Pinpoint the cell where the given text exists, returning its [x, y] midpoint coordinate. 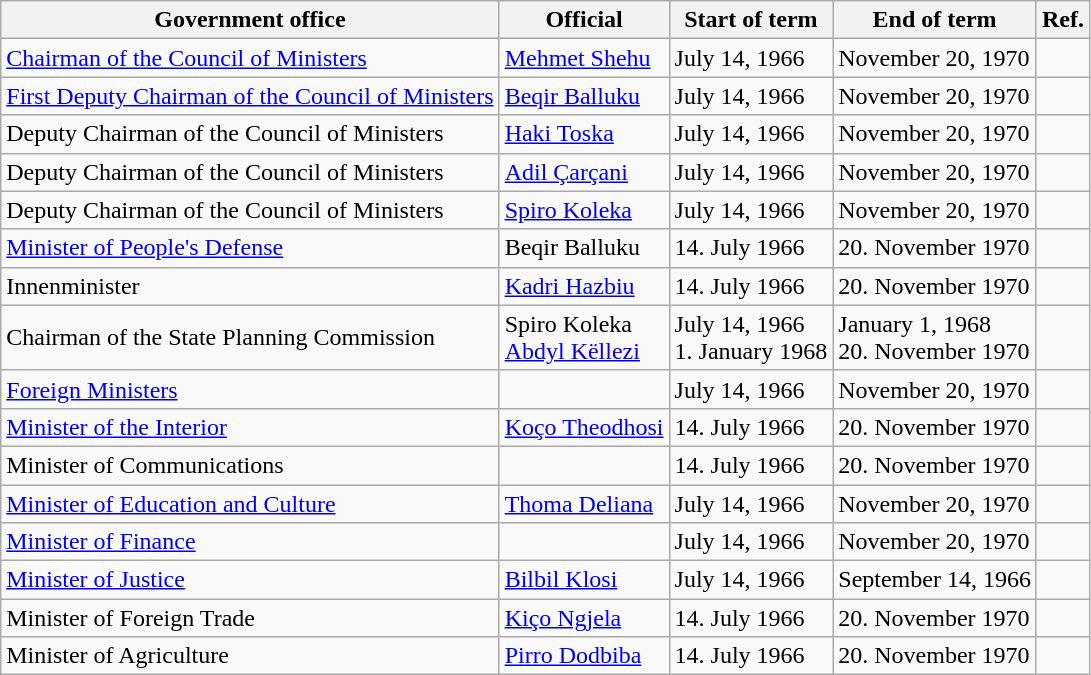
Koço Theodhosi [584, 427]
Minister of Finance [250, 542]
Minister of Communications [250, 465]
Bilbil Klosi [584, 580]
Ref. [1062, 20]
Minister of Foreign Trade [250, 618]
January 1, 196820. November 1970 [935, 338]
Official [584, 20]
Innenminister [250, 286]
Chairman of the Council of Ministers [250, 58]
Mehmet Shehu [584, 58]
Pirro Dodbiba [584, 656]
Minister of Justice [250, 580]
Spiro Koleka [584, 210]
Haki Toska [584, 134]
Minister of Agriculture [250, 656]
First Deputy Chairman of the Council of Ministers [250, 96]
Thoma Deliana [584, 503]
Government office [250, 20]
July 14, 19661. January 1968 [751, 338]
Chairman of the State Planning Commission [250, 338]
Foreign Ministers [250, 389]
September 14, 1966 [935, 580]
Minister of the Interior [250, 427]
Adil Çarçani [584, 172]
End of term [935, 20]
Spiro KolekaAbdyl Këllezi [584, 338]
Minister of Education and Culture [250, 503]
Kiço Ngjela [584, 618]
Kadri Hazbiu [584, 286]
Minister of People's Defense [250, 248]
Start of term [751, 20]
